Identify which cell holds the provided text, then report its [X, Y] central coordinate. 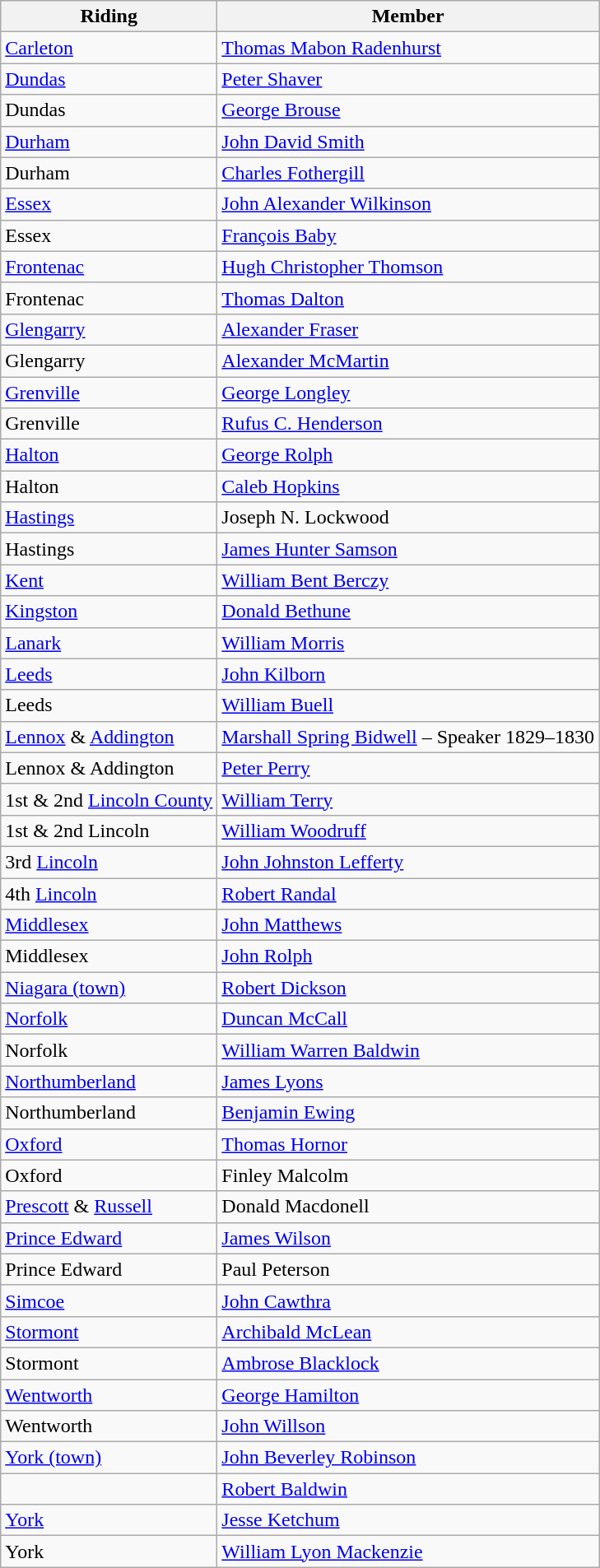
James Lyons [408, 1082]
Hugh Christopher Thomson [408, 267]
4th Lincoln [109, 893]
Finley Malcolm [408, 1175]
Caleb Hopkins [408, 486]
John Johnston Lefferty [408, 862]
Jesse Ketchum [408, 1520]
George Hamilton [408, 1395]
Joseph N. Lockwood [408, 518]
Carleton [109, 48]
Charles Fothergill [408, 173]
John Rolph [408, 956]
Benjamin Ewing [408, 1113]
James Hunter Samson [408, 549]
François Baby [408, 235]
Marshall Spring Bidwell – Speaker 1829–1830 [408, 737]
Kent [109, 580]
Peter Shaver [408, 79]
Alexander Fraser [408, 329]
John Matthews [408, 925]
Donald Bethune [408, 612]
George Rolph [408, 455]
Rufus C. Henderson [408, 424]
John Alexander Wilkinson [408, 204]
William Lyon Mackenzie [408, 1552]
Duncan McCall [408, 1019]
Robert Dickson [408, 988]
3rd Lincoln [109, 862]
Niagara (town) [109, 988]
Thomas Dalton [408, 298]
George Brouse [408, 110]
York (town) [109, 1458]
James Wilson [408, 1238]
Paul Peterson [408, 1269]
Thomas Hornor [408, 1144]
1st & 2nd Lincoln [109, 831]
John Beverley Robinson [408, 1458]
John Cawthra [408, 1300]
Lanark [109, 643]
John David Smith [408, 142]
Archibald McLean [408, 1332]
William Bent Berczy [408, 580]
William Terry [408, 799]
William Morris [408, 643]
Robert Randal [408, 893]
Peter Perry [408, 768]
Prescott & Russell [109, 1207]
William Warren Baldwin [408, 1050]
George Longley [408, 393]
Member [408, 16]
Robert Baldwin [408, 1489]
Ambrose Blacklock [408, 1363]
Kingston [109, 612]
John Kilborn [408, 674]
Alexander McMartin [408, 361]
William Woodruff [408, 831]
Simcoe [109, 1300]
Riding [109, 16]
William Buell [408, 705]
John Willson [408, 1426]
Donald Macdonell [408, 1207]
1st & 2nd Lincoln County [109, 799]
Thomas Mabon Radenhurst [408, 48]
